Determine the [x, y] coordinate at the center of the cell enclosing the given text.  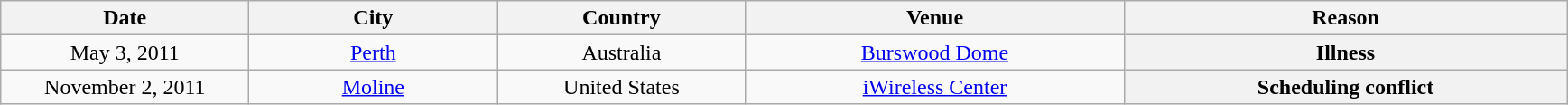
iWireless Center [935, 87]
Burswood Dome [935, 52]
Moline [374, 87]
Illness [1345, 52]
Country [621, 18]
United States [621, 87]
Scheduling conflict [1345, 87]
Reason [1345, 18]
Venue [935, 18]
Australia [621, 52]
May 3, 2011 [125, 52]
Date [125, 18]
November 2, 2011 [125, 87]
Perth [374, 52]
City [374, 18]
